Scan for the cell matching the given text and deliver its (X, Y) coordinate at center. 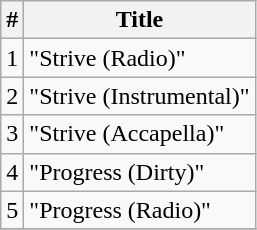
"Strive (Instrumental)" (140, 96)
3 (12, 134)
2 (12, 96)
Title (140, 20)
"Strive (Radio)" (140, 58)
"Progress (Radio)" (140, 210)
# (12, 20)
"Strive (Accapella)" (140, 134)
"Progress (Dirty)" (140, 172)
5 (12, 210)
4 (12, 172)
1 (12, 58)
